Output the [x, y] coordinate of the center of the cell containing the given text.  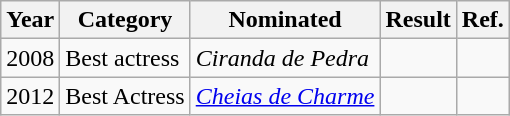
Year [30, 20]
Best Actress [125, 96]
Result [418, 20]
Best actress [125, 58]
Ref. [482, 20]
Category [125, 20]
Nominated [285, 20]
Ciranda de Pedra [285, 58]
Cheias de Charme [285, 96]
2008 [30, 58]
2012 [30, 96]
